Search for the cell housing the specified text and yield its [X, Y] center coordinate. 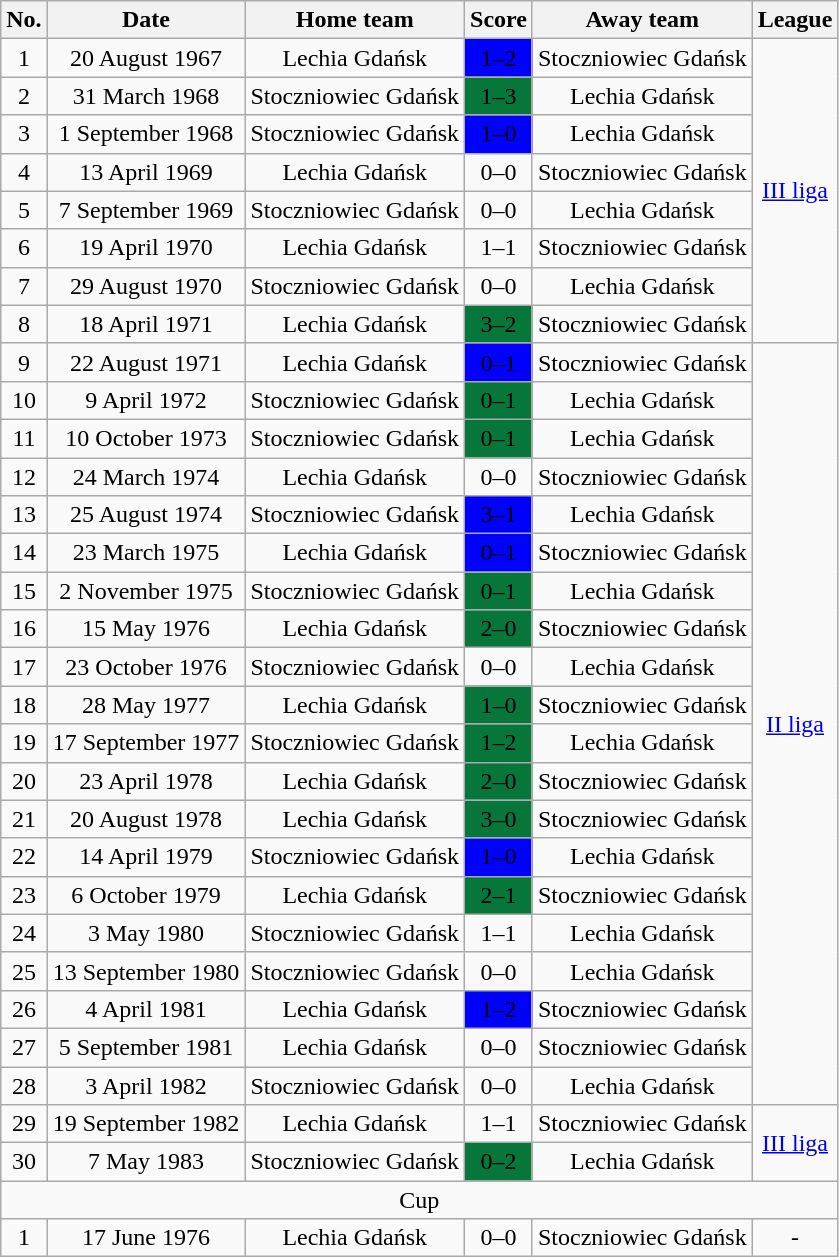
5 September 1981 [146, 1047]
Away team [642, 20]
12 [24, 477]
15 [24, 591]
17 [24, 667]
17 September 1977 [146, 743]
Home team [355, 20]
Score [499, 20]
18 [24, 705]
II liga [795, 724]
15 May 1976 [146, 629]
1 September 1968 [146, 134]
2 [24, 96]
0–2 [499, 1162]
9 April 1972 [146, 400]
16 [24, 629]
31 March 1968 [146, 96]
23 March 1975 [146, 553]
3–1 [499, 515]
2–1 [499, 895]
14 April 1979 [146, 857]
11 [24, 438]
13 [24, 515]
Cup [420, 1200]
5 [24, 210]
25 August 1974 [146, 515]
7 September 1969 [146, 210]
7 [24, 286]
28 May 1977 [146, 705]
13 September 1980 [146, 971]
20 August 1967 [146, 58]
3 [24, 134]
29 August 1970 [146, 286]
24 March 1974 [146, 477]
2 November 1975 [146, 591]
21 [24, 819]
10 October 1973 [146, 438]
20 [24, 781]
13 April 1969 [146, 172]
22 August 1971 [146, 362]
26 [24, 1009]
6 [24, 248]
9 [24, 362]
3–2 [499, 324]
23 April 1978 [146, 781]
- [795, 1238]
19 April 1970 [146, 248]
3 April 1982 [146, 1085]
8 [24, 324]
League [795, 20]
Date [146, 20]
28 [24, 1085]
19 [24, 743]
27 [24, 1047]
No. [24, 20]
4 [24, 172]
3–0 [499, 819]
30 [24, 1162]
17 June 1976 [146, 1238]
3 May 1980 [146, 933]
10 [24, 400]
18 April 1971 [146, 324]
23 October 1976 [146, 667]
25 [24, 971]
7 May 1983 [146, 1162]
19 September 1982 [146, 1124]
1–3 [499, 96]
29 [24, 1124]
24 [24, 933]
4 April 1981 [146, 1009]
14 [24, 553]
20 August 1978 [146, 819]
23 [24, 895]
6 October 1979 [146, 895]
22 [24, 857]
